Output the (x, y) coordinate of the center of the cell containing the given text.  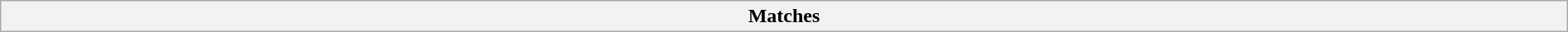
Matches (784, 16)
